Find where the given text appears and provide that cell's center as [X, Y] coordinate. 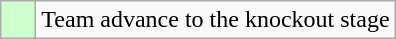
Team advance to the knockout stage [216, 20]
